Capture the cell that displays the provided text and extract its [X, Y] central coordinate. 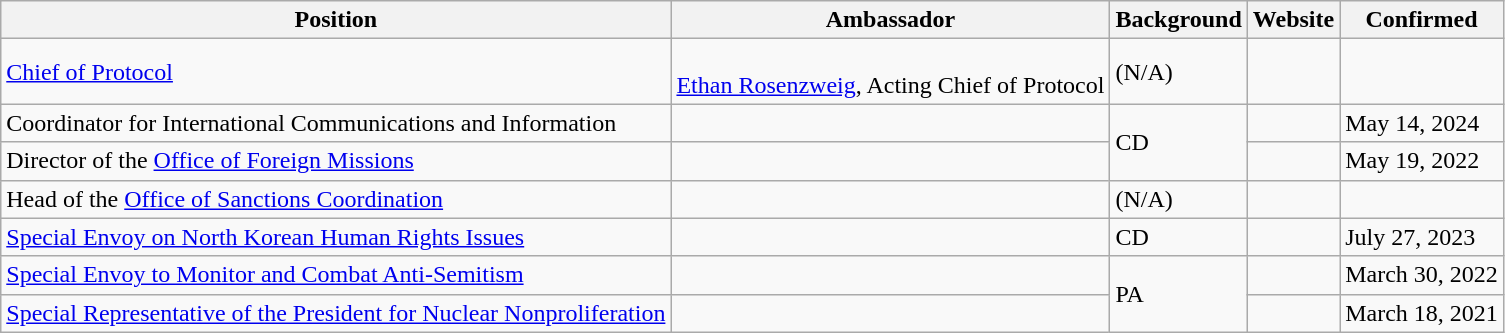
Head of the Office of Sanctions Coordination [336, 199]
Confirmed [1422, 20]
Coordinator for International Communications and Information [336, 123]
May 19, 2022 [1422, 161]
July 27, 2023 [1422, 237]
Website [1293, 20]
Background [1178, 20]
Ethan Rosenzweig, Acting Chief of Protocol [890, 72]
March 30, 2022 [1422, 275]
Director of the Office of Foreign Missions [336, 161]
March 18, 2021 [1422, 313]
May 14, 2024 [1422, 123]
Special Envoy to Monitor and Combat Anti-Semitism [336, 275]
PA [1178, 294]
Special Representative of the President for Nuclear Nonproliferation [336, 313]
Chief of Protocol [336, 72]
Position [336, 20]
Special Envoy on North Korean Human Rights Issues [336, 237]
Ambassador [890, 20]
